For the text-containing cell, return its midpoint in (x, y) coordinate format. 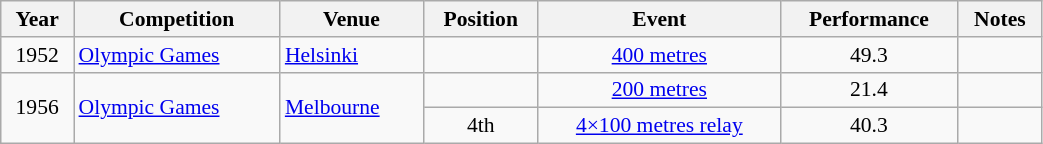
Competition (177, 19)
Position (480, 19)
4th (480, 126)
Helsinki (352, 55)
Performance (869, 19)
1956 (38, 108)
4×100 metres relay (659, 126)
Notes (1000, 19)
400 metres (659, 55)
40.3 (869, 126)
Event (659, 19)
200 metres (659, 90)
Year (38, 19)
Melbourne (352, 108)
Venue (352, 19)
1952 (38, 55)
49.3 (869, 55)
21.4 (869, 90)
